Return (X, Y) of the center of cell containing provided text 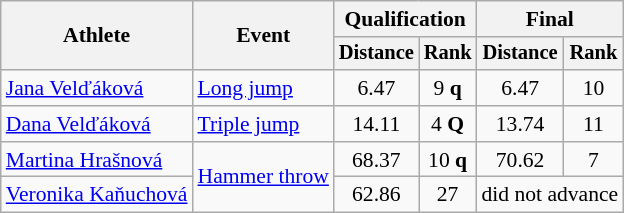
Event (262, 36)
Hammer throw (262, 178)
Jana Velďáková (97, 88)
Long jump (262, 88)
Veronika Kaňuchová (97, 195)
7 (594, 160)
14.11 (376, 124)
9 q (448, 88)
70.62 (520, 160)
4 Q (448, 124)
10 (594, 88)
62.86 (376, 195)
Martina Hrašnová (97, 160)
Qualification (405, 19)
Athlete (97, 36)
11 (594, 124)
did not advance (550, 195)
Triple jump (262, 124)
68.37 (376, 160)
Final (550, 19)
10 q (448, 160)
27 (448, 195)
Dana Velďáková (97, 124)
13.74 (520, 124)
